Capture the cell that displays the provided text and extract its [X, Y] central coordinate. 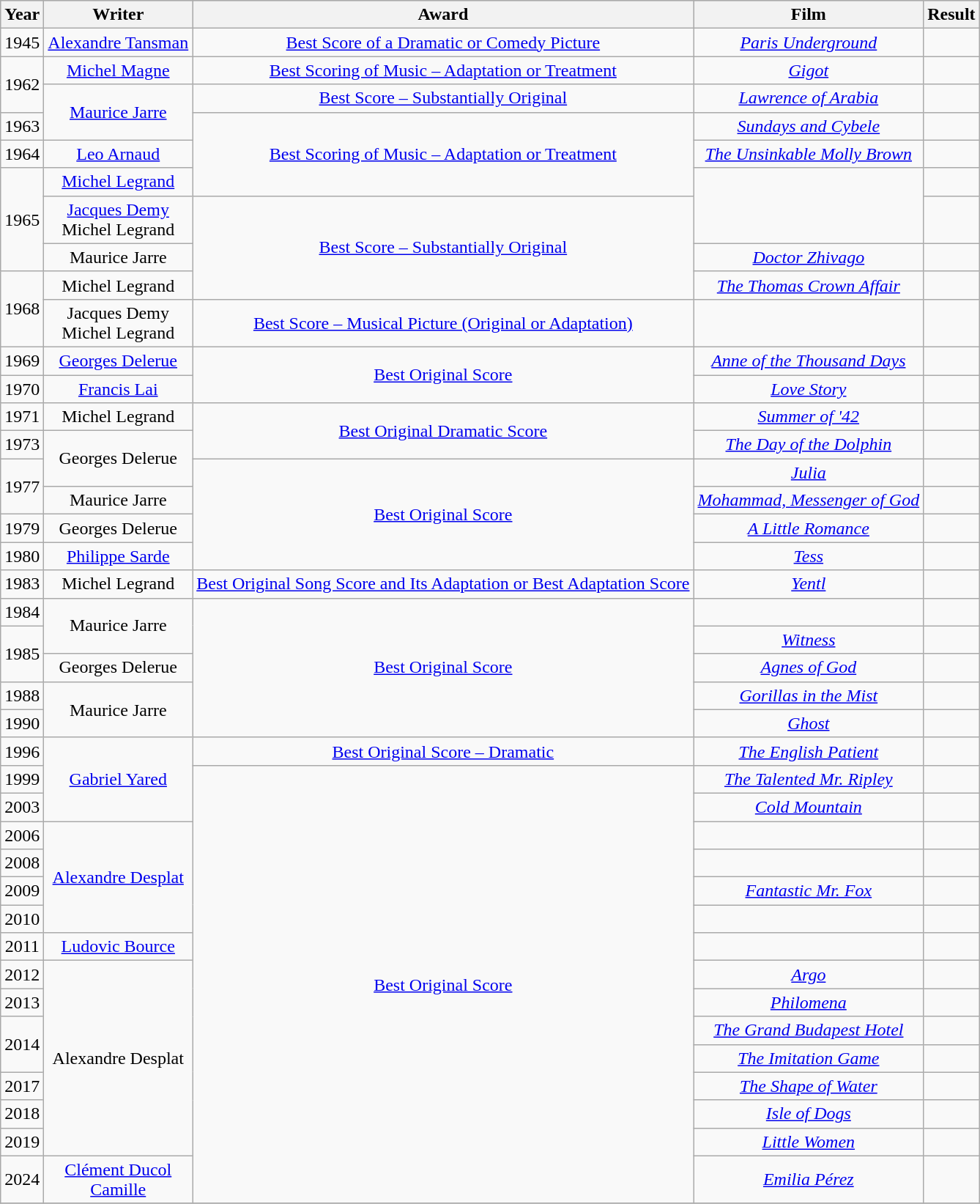
2003 [22, 807]
Tess [809, 556]
Fantastic Mr. Fox [809, 891]
The Unsinkable Molly Brown [809, 154]
1988 [22, 695]
Writer [119, 15]
A Little Romance [809, 528]
The Talented Mr. Ripley [809, 779]
1965 [22, 220]
Best Original Song Score and Its Adaptation or Best Adaptation Score [443, 584]
Gabriel Yared [119, 779]
2018 [22, 1114]
1973 [22, 445]
1979 [22, 528]
Alexandre Tansman [119, 43]
Best Score of a Dramatic or Comedy Picture [443, 43]
Philomena [809, 1002]
The Thomas Crown Affair [809, 285]
Summer of '42 [809, 417]
2013 [22, 1002]
Paris Underground [809, 43]
1971 [22, 417]
Clément DucolCamille [119, 1180]
Philippe Sarde [119, 556]
1969 [22, 361]
1985 [22, 654]
2008 [22, 863]
1984 [22, 612]
Ludovic Bource [119, 947]
Best Original Dramatic Score [443, 431]
2010 [22, 919]
2017 [22, 1086]
2014 [22, 1044]
Result [951, 15]
Love Story [809, 389]
1963 [22, 126]
Michel Magne [119, 70]
Argo [809, 975]
Witness [809, 640]
1999 [22, 779]
2009 [22, 891]
Emilia Pérez [809, 1180]
The Grand Budapest Hotel [809, 1030]
Julia [809, 473]
Gigot [809, 70]
Year [22, 15]
2012 [22, 975]
Doctor Zhivago [809, 257]
The English Patient [809, 751]
1983 [22, 584]
Award [443, 15]
Little Women [809, 1142]
Mohammad, Messenger of God [809, 501]
The Imitation Game [809, 1058]
1996 [22, 751]
1964 [22, 154]
2006 [22, 835]
The Day of the Dolphin [809, 445]
1977 [22, 487]
1970 [22, 389]
Ghost [809, 723]
Sundays and Cybele [809, 126]
Film [809, 15]
Cold Mountain [809, 807]
Francis Lai [119, 389]
Anne of the Thousand Days [809, 361]
2019 [22, 1142]
Leo Arnaud [119, 154]
2024 [22, 1180]
Best Original Score – Dramatic [443, 751]
1962 [22, 84]
1945 [22, 43]
Gorillas in the Mist [809, 695]
1968 [22, 309]
The Shape of Water [809, 1086]
1990 [22, 723]
Isle of Dogs [809, 1114]
2011 [22, 947]
Best Score – Musical Picture (Original or Adaptation) [443, 322]
Yentl [809, 584]
1980 [22, 556]
Agnes of God [809, 668]
Lawrence of Arabia [809, 98]
